Locate the cell with the specified text and output its (x, y) center coordinate. 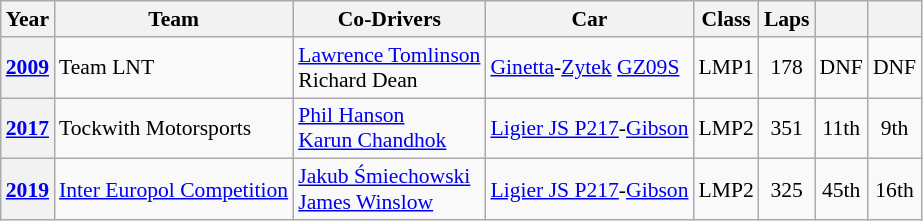
325 (787, 190)
Tockwith Motorsports (174, 128)
LMP1 (726, 68)
351 (787, 128)
2019 (28, 190)
45th (842, 190)
178 (787, 68)
Phil Hanson Karun Chandhok (389, 128)
Year (28, 19)
Ginetta-Zytek GZ09S (589, 68)
9th (894, 128)
Car (589, 19)
11th (842, 128)
2009 (28, 68)
Laps (787, 19)
Team LNT (174, 68)
Co-Drivers (389, 19)
2017 (28, 128)
Class (726, 19)
Jakub Śmiechowski James Winslow (389, 190)
16th (894, 190)
Inter Europol Competition (174, 190)
Lawrence Tomlinson Richard Dean (389, 68)
Team (174, 19)
